From the cell containing the given text, extract its center point as [x, y] coordinate. 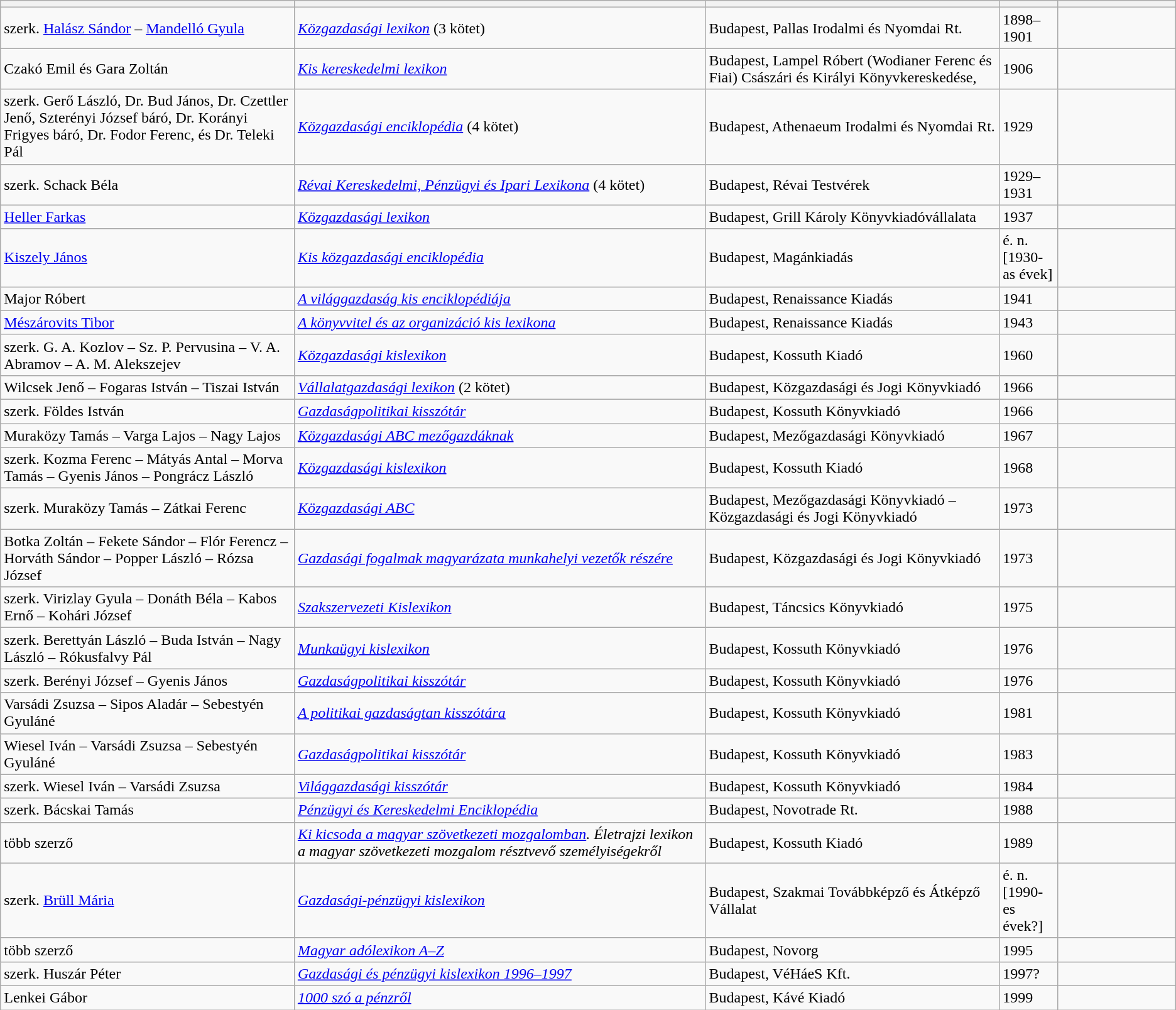
Czakó Emil és Gara Zoltán [148, 69]
Kis kereskedelmi lexikon [500, 69]
1941 [1029, 299]
szerk. Wiesel Iván – Varsádi Zsuzsa [148, 786]
1989 [1029, 842]
Gazdasági fogalmak magyarázata munkahelyi vezetők részére [500, 558]
Világgazdasági kisszótár [500, 786]
A világgazdaság kis enciklopédiája [500, 299]
szerk. Muraközy Tamás – Zátkai Ferenc [148, 509]
szerk. Virizlay Gyula – Donáth Béla – Kabos Ernő – Kohári József [148, 607]
Pénzügyi és Kereskedelmi Enciklopédia [500, 810]
1984 [1029, 786]
Magyar adólexikon A–Z [500, 950]
1898–1901 [1029, 28]
Budapest, Pallas Irodalmi és Nyomdai Rt. [852, 28]
1995 [1029, 950]
1929 [1029, 127]
A könyvvitel és az organizáció kis lexikona [500, 322]
1981 [1029, 713]
Közgazdasági ABC [500, 509]
Közgazdasági lexikon [500, 217]
Lenkei Gábor [148, 997]
Budapest, Athenaeum Irodalmi és Nyomdai Rt. [852, 127]
1968 [1029, 468]
Budapest, Lampel Róbert (Wodianer Ferenc és Fiai) Császári és Királyi Könyvkereskedése, [852, 69]
szerk. Huszár Péter [148, 974]
Wiesel Iván – Varsádi Zsuzsa – Sebestyén Gyuláné [148, 754]
Major Róbert [148, 299]
1999 [1029, 997]
Budapest, Magánkiadás [852, 258]
Varsádi Zsuzsa – Sipos Aladár – Sebestyén Gyuláné [148, 713]
Budapest, Mezőgazdasági Könyvkiadó – Közgazdasági és Jogi Könyvkiadó [852, 509]
szerk. Halász Sándor – Mandelló Gyula [148, 28]
szerk. Berényi József – Gyenis János [148, 681]
Kiszely János [148, 258]
Budapest, Kávé Kiadó [852, 997]
Közgazdasági ABC mezőgazdáknak [500, 436]
szerk. Brüll Mária [148, 900]
A politikai gazdaságtan kisszótára [500, 713]
Budapest, Grill Károly Könyvkiadóvállalata [852, 217]
1937 [1029, 217]
1943 [1029, 322]
Budapest, Mezőgazdasági Könyvkiadó [852, 436]
1906 [1029, 69]
Közgazdasági lexikon (3 kötet) [500, 28]
Közgazdasági enciklopédia (4 kötet) [500, 127]
Budapest, Szakmai Továbbképző és Átképző Vállalat [852, 900]
Budapest, Révai Testvérek [852, 185]
Gazdasági és pénzügyi kislexikon 1996–1997 [500, 974]
Mészárovits Tibor [148, 322]
Muraközy Tamás – Varga Lajos – Nagy Lajos [148, 436]
szerk. Földes István [148, 411]
1988 [1029, 810]
1960 [1029, 354]
Heller Farkas [148, 217]
Szakszervezeti Kislexikon [500, 607]
Budapest, VéHáeS Kft. [852, 974]
Budapest, Táncsics Könyvkiadó [852, 607]
szerk. Gerő László, Dr. Bud János, Dr. Czettler Jenő, Szterényi József báró, Dr. Korányi Frigyes báró, Dr. Fodor Ferenc, és Dr. Teleki Pál [148, 127]
Budapest, Novotrade Rt. [852, 810]
szerk. Schack Béla [148, 185]
szerk. Berettyán László – Buda István – Nagy László – Rókusfalvy Pál [148, 649]
Gazdasági-pénzügyi kislexikon [500, 900]
Budapest, Novorg [852, 950]
1975 [1029, 607]
é. n. [1930-as évek] [1029, 258]
é. n. [1990-es évek?] [1029, 900]
1997? [1029, 974]
1929–1931 [1029, 185]
1983 [1029, 754]
szerk. Kozma Ferenc – Mátyás Antal – Morva Tamás – Gyenis János – Pongrácz László [148, 468]
szerk. Bácskai Tamás [148, 810]
1000 szó a pénzről [500, 997]
Botka Zoltán – Fekete Sándor – Flór Ferencz – Horváth Sándor – Popper László – Rózsa József [148, 558]
Révai Kereskedelmi, Pénzügyi és Ipari Lexikona (4 kötet) [500, 185]
szerk. G. A. Kozlov – Sz. P. Pervusina – V. A. Abramov – A. M. Alekszejev [148, 354]
1967 [1029, 436]
Munkaügyi kislexikon [500, 649]
Ki kicsoda a magyar szövetkezeti mozgalomban. Életrajzi lexikon a magyar szövetkezeti mozgalom résztvevő személyiségekről [500, 842]
Vállalatgazdasági lexikon (2 kötet) [500, 387]
Wilcsek Jenő – Fogaras István – Tiszai István [148, 387]
Kis közgazdasági enciklopédia [500, 258]
